Locate the cell with the specified text and output its [X, Y] center coordinate. 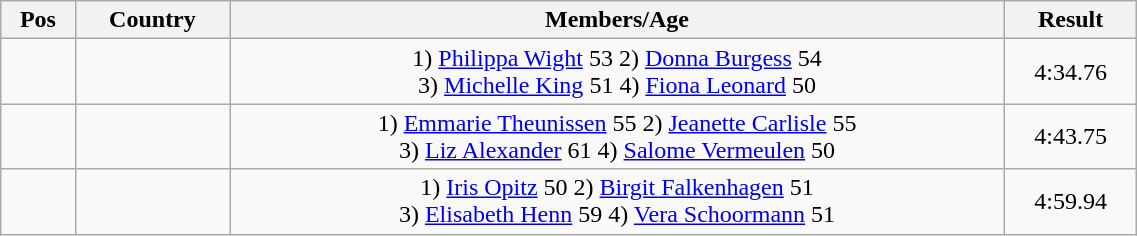
4:59.94 [1070, 202]
1) Iris Opitz 50 2) Birgit Falkenhagen 513) Elisabeth Henn 59 4) Vera Schoormann 51 [618, 202]
Pos [38, 20]
Members/Age [618, 20]
1) Philippa Wight 53 2) Donna Burgess 543) Michelle King 51 4) Fiona Leonard 50 [618, 72]
1) Emmarie Theunissen 55 2) Jeanette Carlisle 553) Liz Alexander 61 4) Salome Vermeulen 50 [618, 136]
Result [1070, 20]
4:43.75 [1070, 136]
4:34.76 [1070, 72]
Country [152, 20]
